Scan for the cell matching the given text and deliver its [x, y] coordinate at center. 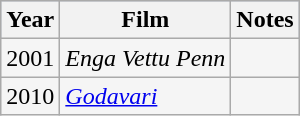
Year [30, 20]
Film [146, 20]
Enga Vettu Penn [146, 58]
2010 [30, 96]
Godavari [146, 96]
Notes [265, 20]
2001 [30, 58]
